Capture the cell that displays the provided text and extract its (x, y) central coordinate. 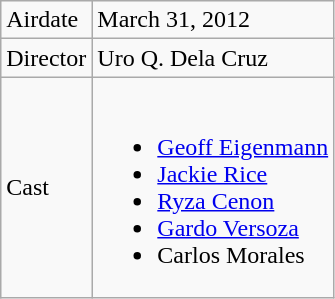
March 31, 2012 (213, 20)
Geoff EigenmannJackie RiceRyza CenonGardo VersozaCarlos Morales (213, 188)
Uro Q. Dela Cruz (213, 58)
Airdate (46, 20)
Cast (46, 188)
Director (46, 58)
